Capture the cell that displays the provided text and extract its (x, y) central coordinate. 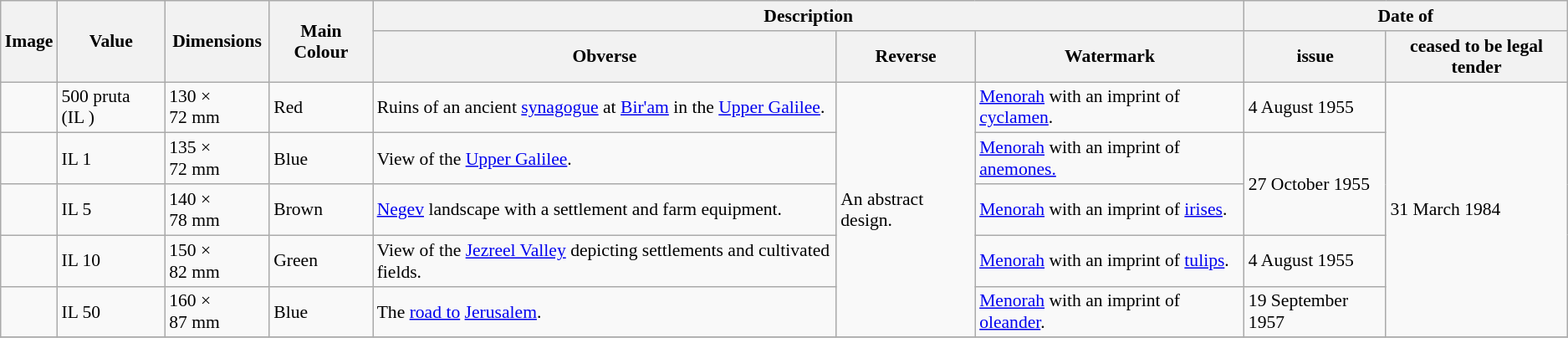
135 × 72 mm (217, 159)
The road to Jerusalem. (605, 311)
19 September 1957 (1315, 311)
IL 10 (110, 261)
Main Colour (321, 42)
500 pruta (IL ) (110, 107)
Description (809, 16)
Reverse (906, 57)
Menorah with an imprint of tulips. (1110, 261)
Menorah with an imprint of anemones. (1110, 159)
IL 5 (110, 209)
27 October 1955 (1315, 184)
Value (110, 42)
Ruins of an ancient synagogue at Bir'am in the Upper Galilee. (605, 107)
View of the Jezreel Valley depicting settlements and cultivated fields. (605, 261)
Dimensions (217, 42)
Green (321, 261)
Brown (321, 209)
issue (1315, 57)
160 × 87 mm (217, 311)
Red (321, 107)
Menorah with an imprint of cyclamen. (1110, 107)
Date of (1406, 16)
IL 50 (110, 311)
150 × 82 mm (217, 261)
Watermark (1110, 57)
Obverse (605, 57)
ceased to be legal tender (1476, 57)
Menorah with an imprint of irises. (1110, 209)
Image (29, 42)
140 × 78 mm (217, 209)
Negev landscape with a settlement and farm equipment. (605, 209)
View of the Upper Galilee. (605, 159)
An abstract design. (906, 210)
Menorah with an imprint of oleander. (1110, 311)
IL 1 (110, 159)
130 × 72 mm (217, 107)
31 March 1984 (1476, 210)
